Output the (X, Y) coordinate of the center of the cell containing the given text.  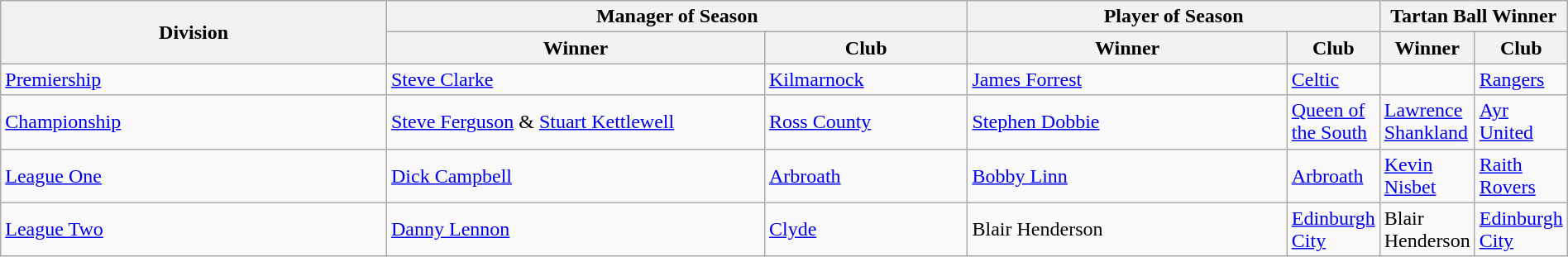
Kilmarnock (866, 79)
League One (194, 175)
Premiership (194, 79)
League Two (194, 230)
Dick Campbell (576, 175)
Lawrence Shankland (1427, 122)
Ross County (866, 122)
Stephen Dobbie (1127, 122)
Kevin Nisbet (1427, 175)
Division (194, 32)
Raith Rovers (1521, 175)
Rangers (1521, 79)
Steve Clarke (576, 79)
Manager of Season (676, 17)
Championship (194, 122)
Danny Lennon (576, 230)
Tartan Ball Winner (1474, 17)
Steve Ferguson & Stuart Kettlewell (576, 122)
Queen of the South (1333, 122)
James Forrest (1127, 79)
Celtic (1333, 79)
Clyde (866, 230)
Ayr United (1521, 122)
Bobby Linn (1127, 175)
Player of Season (1174, 17)
